Return the [x, y] coordinate for the center point of the cell that contains the specified text.  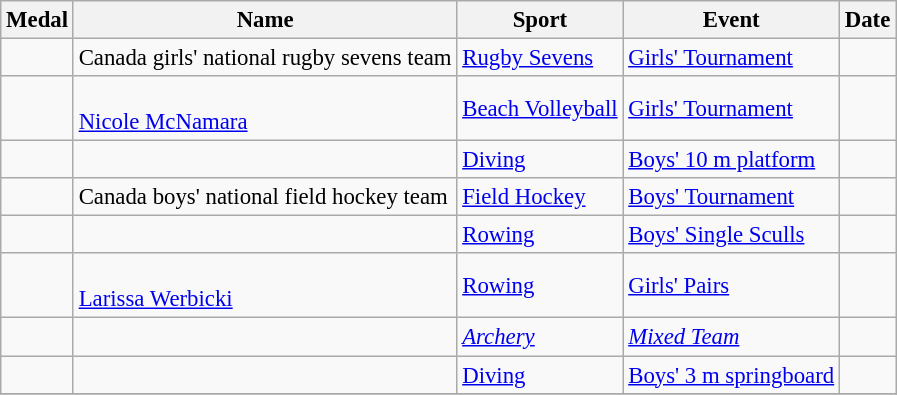
Boys' Tournament [732, 197]
Boys' 3 m springboard [732, 375]
Larissa Werbicki [265, 286]
Boys' Single Sculls [732, 235]
Canada boys' national field hockey team [265, 197]
Field Hockey [540, 197]
Mixed Team [732, 337]
Beach Volleyball [540, 108]
Medal [38, 20]
Rugby Sevens [540, 58]
Event [732, 20]
Boys' 10 m platform [732, 160]
Sport [540, 20]
Date [867, 20]
Canada girls' national rugby sevens team [265, 58]
Name [265, 20]
Girls' Pairs [732, 286]
Nicole McNamara [265, 108]
Archery [540, 337]
